Find where the given text appears and provide that cell's center as [x, y] coordinate. 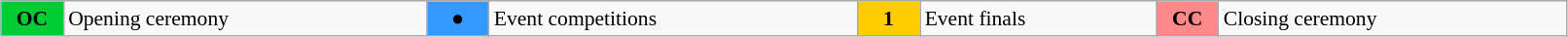
Closing ceremony [1393, 18]
1 [888, 18]
● [458, 18]
CC [1188, 18]
Event finals [1039, 18]
OC [32, 18]
Event competitions [673, 18]
Opening ceremony [245, 18]
